Determine the (x, y) coordinate at the center of the cell enclosing the given text.  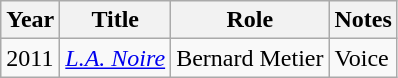
Notes (363, 20)
Voice (363, 58)
Title (116, 20)
L.A. Noire (116, 58)
2011 (30, 58)
Year (30, 20)
Bernard Metier (250, 58)
Role (250, 20)
